Locate the cell with the specified text and output its (x, y) center coordinate. 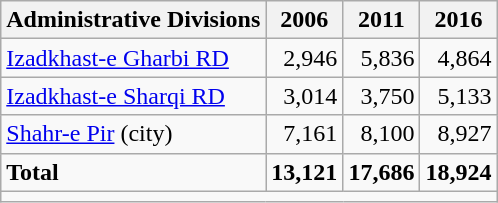
17,686 (382, 172)
4,864 (458, 58)
2011 (382, 20)
2,946 (304, 58)
5,133 (458, 96)
Izadkhast-e Gharbi RD (134, 58)
18,924 (458, 172)
5,836 (382, 58)
Total (134, 172)
7,161 (304, 134)
8,927 (458, 134)
8,100 (382, 134)
3,014 (304, 96)
Izadkhast-e Sharqi RD (134, 96)
Shahr-e Pir (city) (134, 134)
13,121 (304, 172)
3,750 (382, 96)
2016 (458, 20)
Administrative Divisions (134, 20)
2006 (304, 20)
